Identify which cell holds the provided text, then report its [X, Y] central coordinate. 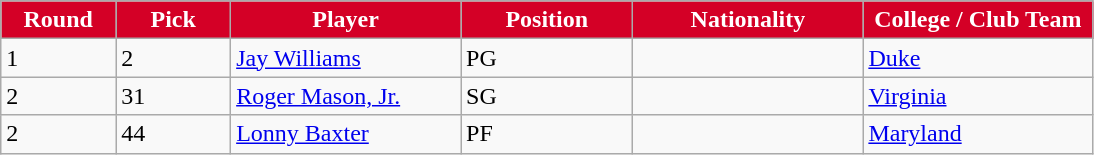
1 [58, 58]
Position [547, 20]
PG [547, 58]
44 [174, 134]
31 [174, 96]
Round [58, 20]
PF [547, 134]
Jay Williams [346, 58]
SG [547, 96]
Virginia [978, 96]
Maryland [978, 134]
Roger Mason, Jr. [346, 96]
Lonny Baxter [346, 134]
Pick [174, 20]
Duke [978, 58]
Nationality [748, 20]
Player [346, 20]
College / Club Team [978, 20]
